Scan for the cell matching the given text and deliver its [X, Y] coordinate at center. 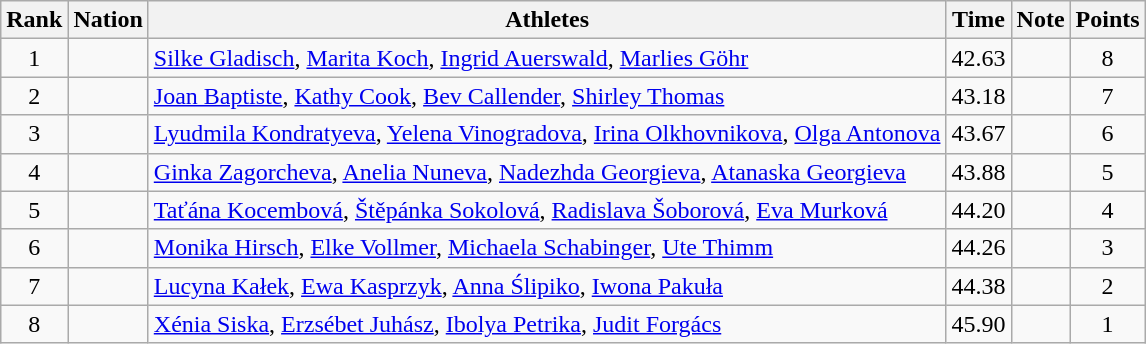
44.20 [978, 210]
Joan Baptiste, Kathy Cook, Bev Callender, Shirley Thomas [547, 96]
Monika Hirsch, Elke Vollmer, Michaela Schabinger, Ute Thimm [547, 248]
43.18 [978, 96]
Lucyna Kałek, Ewa Kasprzyk, Anna Ślipiko, Iwona Pakuła [547, 286]
43.88 [978, 172]
Silke Gladisch, Marita Koch, Ingrid Auerswald, Marlies Göhr [547, 58]
Nation [108, 20]
Points [1108, 20]
Taťána Kocembová, Štěpánka Sokolová, Radislava Šoborová, Eva Murková [547, 210]
Athletes [547, 20]
42.63 [978, 58]
Note [1040, 20]
Time [978, 20]
45.90 [978, 324]
Lyudmila Kondratyeva, Yelena Vinogradova, Irina Olkhovnikova, Olga Antonova [547, 134]
Rank [34, 20]
43.67 [978, 134]
44.38 [978, 286]
44.26 [978, 248]
Ginka Zagorcheva, Anelia Nuneva, Nadezhda Georgieva, Atanaska Georgieva [547, 172]
Xénia Siska, Erzsébet Juhász, Ibolya Petrika, Judit Forgács [547, 324]
